Capture the cell that displays the provided text and extract its (x, y) central coordinate. 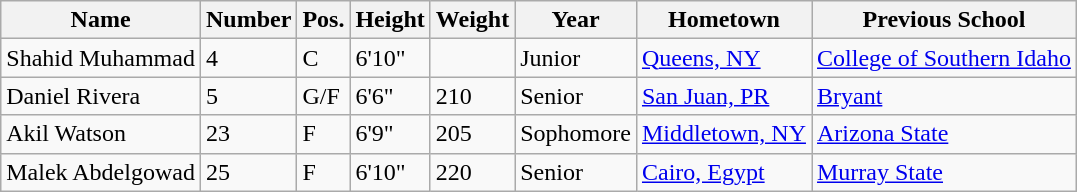
Sophomore (576, 134)
Height (390, 20)
Bryant (944, 96)
Previous School (944, 20)
Cairo, Egypt (724, 172)
23 (248, 134)
Junior (576, 58)
Number (248, 20)
C (324, 58)
5 (248, 96)
205 (472, 134)
25 (248, 172)
Pos. (324, 20)
Weight (472, 20)
Akil Watson (101, 134)
Year (576, 20)
220 (472, 172)
Hometown (724, 20)
Name (101, 20)
Shahid Muhammad (101, 58)
6'6" (390, 96)
4 (248, 58)
Malek Abdelgowad (101, 172)
Queens, NY (724, 58)
Murray State (944, 172)
Middletown, NY (724, 134)
College of Southern Idaho (944, 58)
6'9" (390, 134)
G/F (324, 96)
Arizona State (944, 134)
Daniel Rivera (101, 96)
San Juan, PR (724, 96)
210 (472, 96)
